From the cell containing the given text, extract its center point as [x, y] coordinate. 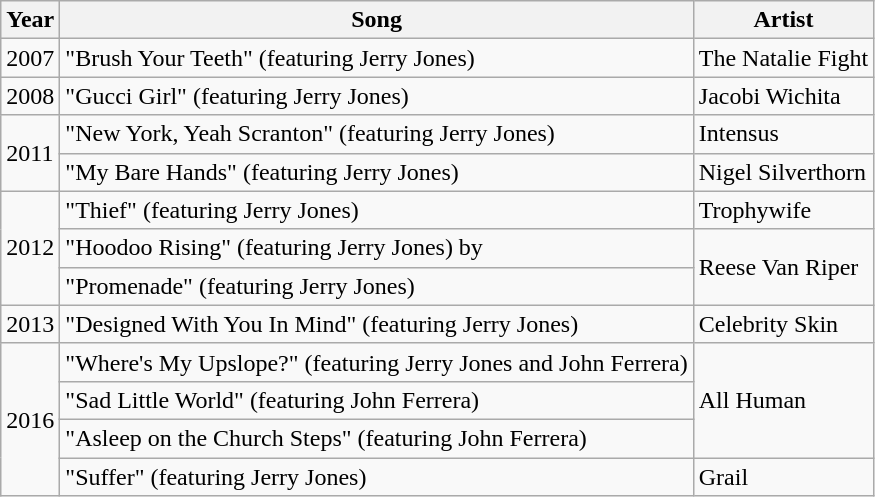
Artist [783, 20]
"Hoodoo Rising" (featuring Jerry Jones) by [376, 248]
Jacobi Wichita [783, 96]
"New York, Yeah Scranton" (featuring Jerry Jones) [376, 134]
"Gucci Girl" (featuring Jerry Jones) [376, 96]
2013 [30, 324]
"Thief" (featuring Jerry Jones) [376, 210]
Reese Van Riper [783, 267]
2008 [30, 96]
"Suffer" (featuring Jerry Jones) [376, 477]
2016 [30, 419]
"Where's My Upslope?" (featuring Jerry Jones and John Ferrera) [376, 362]
The Natalie Fight [783, 58]
2012 [30, 248]
"Designed With You In Mind" (featuring Jerry Jones) [376, 324]
"My Bare Hands" (featuring Jerry Jones) [376, 172]
"Sad Little World" (featuring John Ferrera) [376, 400]
"Brush Your Teeth" (featuring Jerry Jones) [376, 58]
"Promenade" (featuring Jerry Jones) [376, 286]
All Human [783, 400]
Song [376, 20]
2007 [30, 58]
2011 [30, 153]
"Asleep on the Church Steps" (featuring John Ferrera) [376, 438]
Celebrity Skin [783, 324]
Nigel Silverthorn [783, 172]
Year [30, 20]
Trophywife [783, 210]
Grail [783, 477]
Intensus [783, 134]
